Identify which cell holds the provided text, then report its [x, y] central coordinate. 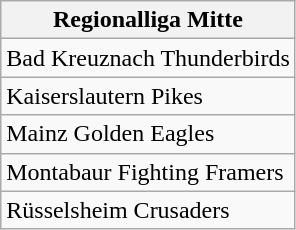
Bad Kreuznach Thunderbirds [148, 58]
Regionalliga Mitte [148, 20]
Montabaur Fighting Framers [148, 172]
Mainz Golden Eagles [148, 134]
Kaiserslautern Pikes [148, 96]
Rüsselsheim Crusaders [148, 210]
